Search for the cell housing the specified text and yield its (x, y) center coordinate. 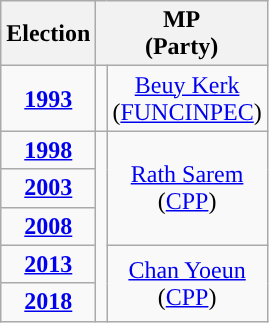
2013 (48, 264)
Election (48, 34)
Rath Sarem(CPP) (187, 188)
1993 (48, 98)
MP(Party) (182, 34)
Beuy Kerk(FUNCINPEC) (187, 98)
Chan Yoeun(CPP) (187, 283)
1998 (48, 150)
2008 (48, 226)
2018 (48, 302)
2003 (48, 188)
